Determine the [x, y] coordinate at the center of the cell enclosing the given text.  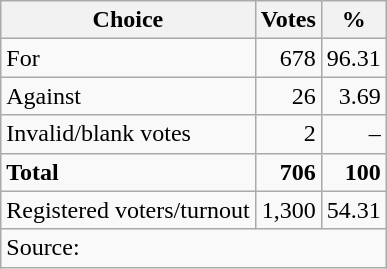
Votes [288, 20]
Source: [194, 248]
54.31 [354, 210]
2 [288, 134]
Against [128, 96]
Total [128, 172]
1,300 [288, 210]
706 [288, 172]
678 [288, 58]
– [354, 134]
26 [288, 96]
Choice [128, 20]
Registered voters/turnout [128, 210]
Invalid/blank votes [128, 134]
For [128, 58]
100 [354, 172]
3.69 [354, 96]
% [354, 20]
96.31 [354, 58]
